From the cell containing the given text, extract its center point as [X, Y] coordinate. 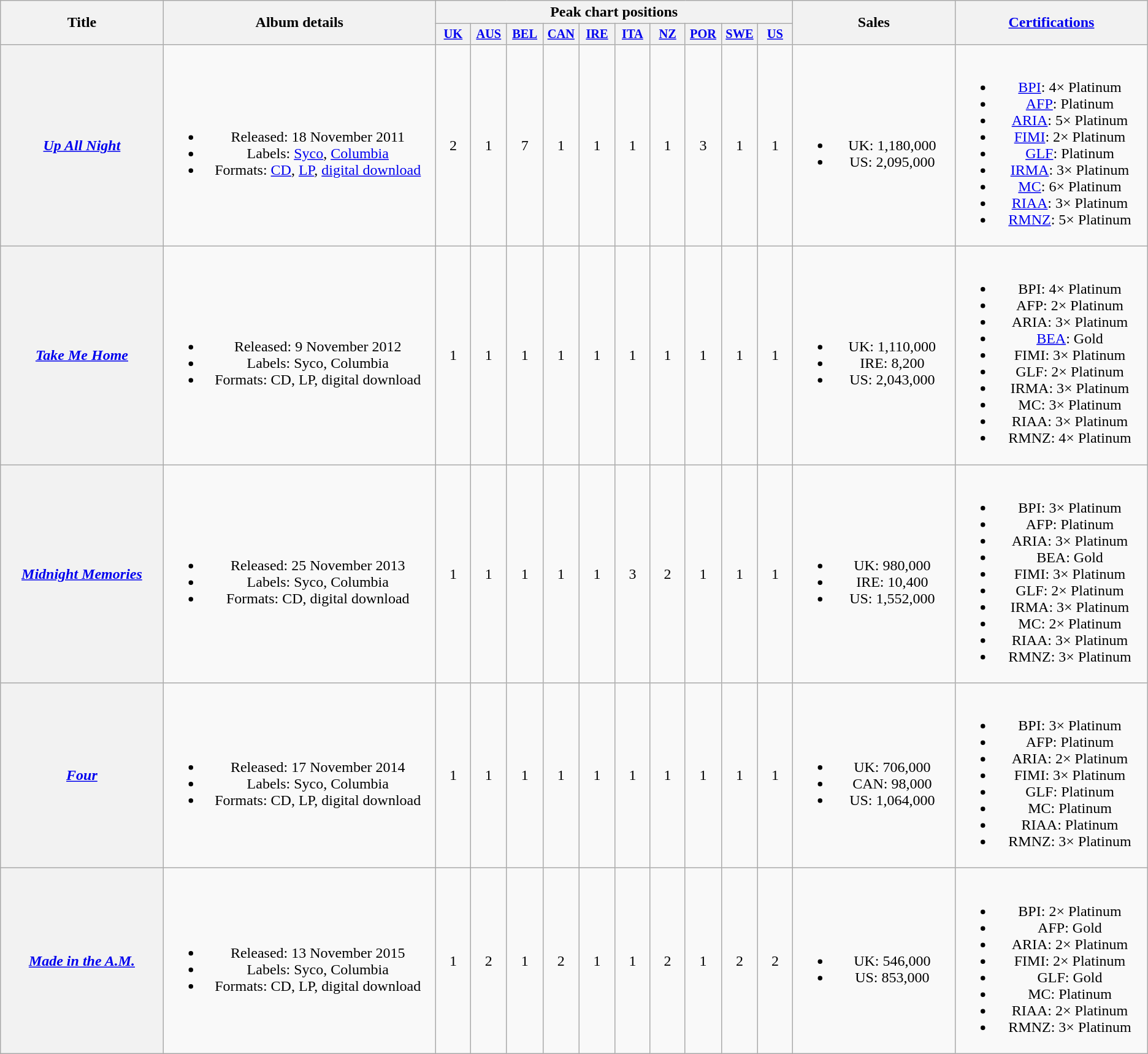
BPI: 3× PlatinumAFP: PlatinumARIA: 2× PlatinumFIMI: 3× PlatinumGLF: PlatinumMC: PlatinumRIAA: PlatinumRMNZ: 3× Platinum [1052, 776]
UK: 980,000IRE: 10,400US: 1,552,000 [874, 574]
Peak chart positions [614, 12]
Released: 25 November 2013Labels: Syco, ColumbiaFormats: CD, digital download [299, 574]
US [775, 34]
IRE [597, 34]
Up All Night [82, 145]
Released: 18 November 2011Labels: Syco, ColumbiaFormats: CD, LP, digital download [299, 145]
BPI: 4× PlatinumAFP: PlatinumARIA: 5× PlatinumFIMI: 2× PlatinumGLF: PlatinumIRMA: 3× PlatinumMC: 6× PlatinumRIAA: 3× PlatinumRMNZ: 5× Platinum [1052, 145]
Album details [299, 23]
UK: 1,110,000IRE: 8,200US: 2,043,000 [874, 356]
BPI: 2× PlatinumAFP: GoldARIA: 2× PlatinumFIMI: 2× PlatinumGLF: GoldMC: PlatinumRIAA: 2× PlatinumRMNZ: 3× Platinum [1052, 961]
Sales [874, 23]
Made in the A.M. [82, 961]
BEL [525, 34]
CAN [561, 34]
Four [82, 776]
Certifications [1052, 23]
Midnight Memories [82, 574]
SWE [740, 34]
Released: 13 November 2015Labels: Syco, ColumbiaFormats: CD, LP, digital download [299, 961]
UK [453, 34]
UK: 546,000US: 853,000 [874, 961]
Released: 9 November 2012Labels: Syco, ColumbiaFormats: CD, LP, digital download [299, 356]
UK: 706,000CAN: 98,000US: 1,064,000 [874, 776]
Released: 17 November 2014Labels: Syco, ColumbiaFormats: CD, LP, digital download [299, 776]
ITA [633, 34]
UK: 1,180,000US: 2,095,000 [874, 145]
NZ [667, 34]
POR [703, 34]
7 [525, 145]
Take Me Home [82, 356]
AUS [488, 34]
Title [82, 23]
